Determine the [X, Y] coordinate at the center of the cell enclosing the given text.  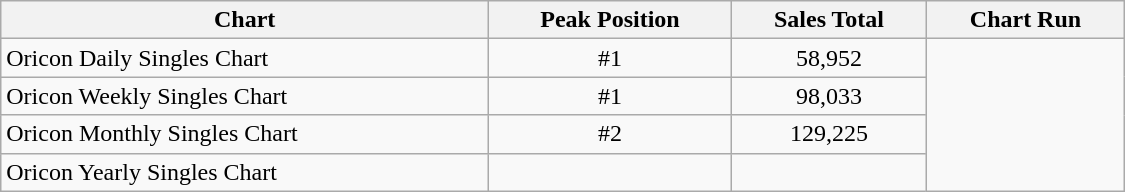
Oricon Yearly Singles Chart [245, 172]
Oricon Monthly Singles Chart [245, 134]
129,225 [828, 134]
58,952 [828, 58]
Chart Run [1026, 20]
#2 [610, 134]
Oricon Weekly Singles Chart [245, 96]
Sales Total [828, 20]
Peak Position [610, 20]
Oricon Daily Singles Chart [245, 58]
Chart [245, 20]
98,033 [828, 96]
